Capture the cell that displays the provided text and extract its [x, y] central coordinate. 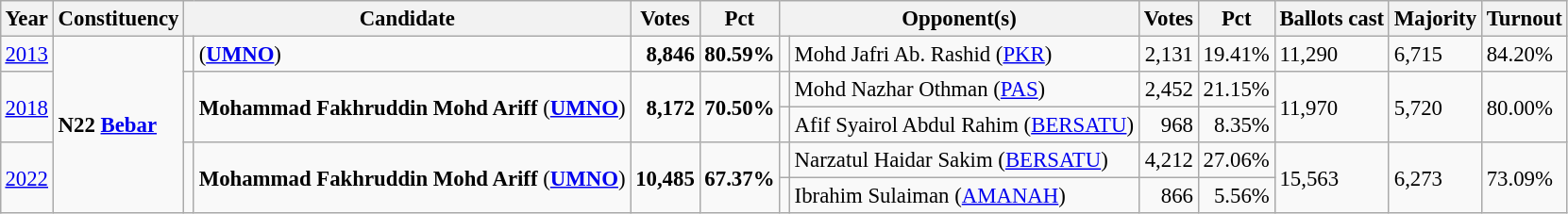
Mohd Jafri Ab. Rashid (PKR) [964, 54]
27.06% [1237, 160]
11,290 [1331, 54]
8.35% [1237, 125]
8,172 [665, 107]
Turnout [1524, 19]
Ibrahim Sulaiman (AMANAH) [964, 196]
N22 Bebar [118, 124]
2,131 [1169, 54]
80.00% [1524, 107]
Ballots cast [1331, 19]
4,212 [1169, 160]
Mohd Nazhar Othman (PAS) [964, 90]
8,846 [665, 54]
Year [26, 19]
Afif Syairol Abdul Rahim (BERSATU) [964, 125]
15,563 [1331, 177]
2022 [26, 177]
(UMNO) [412, 54]
2,452 [1169, 90]
70.50% [740, 107]
10,485 [665, 177]
Opponent(s) [959, 19]
2013 [26, 54]
Narzatul Haidar Sakim (BERSATU) [964, 160]
968 [1169, 125]
67.37% [740, 177]
21.15% [1237, 90]
73.09% [1524, 177]
80.59% [740, 54]
19.41% [1237, 54]
Candidate [408, 19]
5.56% [1237, 196]
2018 [26, 107]
11,970 [1331, 107]
Majority [1435, 19]
6,715 [1435, 54]
Constituency [118, 19]
5,720 [1435, 107]
6,273 [1435, 177]
84.20% [1524, 54]
866 [1169, 196]
